Return the [X, Y] coordinate for the center point of the cell that contains the specified text.  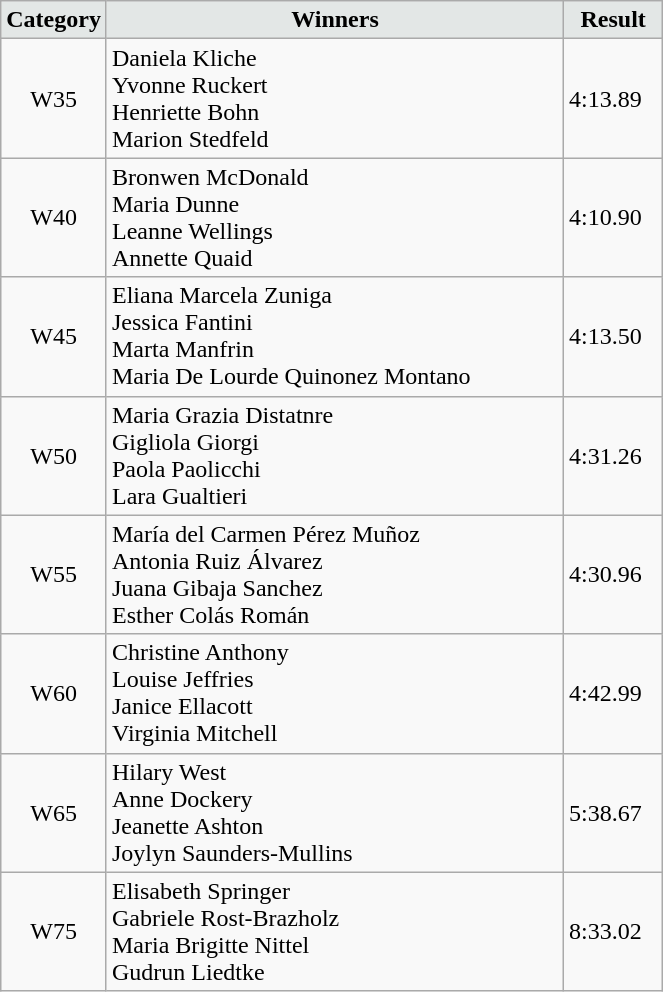
Daniela Kliche Yvonne Ruckert Henriette Bohn Marion Stedfeld [334, 98]
4:10.90 [614, 218]
W40 [54, 218]
María del Carmen Pérez Muñoz Antonia Ruiz Álvarez Juana Gibaja Sanchez Esther Colás Román [334, 574]
4:13.50 [614, 336]
W35 [54, 98]
W75 [54, 932]
Eliana Marcela Zuniga Jessica Fantini Marta Manfrin Maria De Lourde Quinonez Montano [334, 336]
5:38.67 [614, 812]
W55 [54, 574]
Winners [334, 20]
Christine Anthony Louise Jeffries Janice Ellacott Virginia Mitchell [334, 694]
Hilary West Anne Dockery Jeanette Ashton Joylyn Saunders-Mullins [334, 812]
W60 [54, 694]
4:42.99 [614, 694]
8:33.02 [614, 932]
Elisabeth Springer Gabriele Rost-Brazholz Maria Brigitte Nittel Gudrun Liedtke [334, 932]
Result [614, 20]
Category [54, 20]
4:13.89 [614, 98]
4:30.96 [614, 574]
Bronwen McDonald Maria Dunne Leanne Wellings Annette Quaid [334, 218]
4:31.26 [614, 456]
W65 [54, 812]
W45 [54, 336]
W50 [54, 456]
Maria Grazia Distatnre Gigliola Giorgi Paola Paolicchi Lara Gualtieri [334, 456]
